Output the (x, y) coordinate of the center of the cell containing the given text.  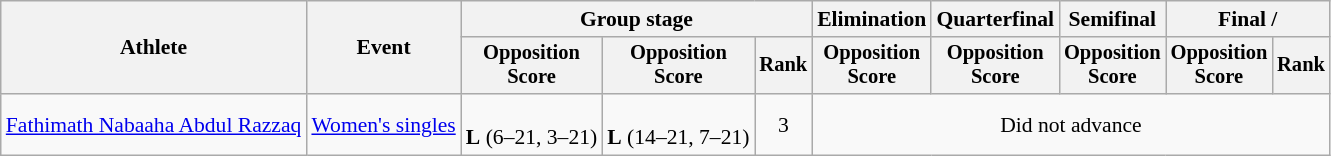
Athlete (154, 48)
L (6–21, 3–21) (532, 124)
Semifinal (1112, 19)
Final / (1248, 19)
Quarterfinal (995, 19)
Fathimath Nabaaha Abdul Razzaq (154, 124)
3 (783, 124)
Elimination (872, 19)
L (14–21, 7–21) (678, 124)
Event (383, 48)
Did not advance (1071, 124)
Group stage (636, 19)
Women's singles (383, 124)
